Determine the (X, Y) coordinate at the center of the cell enclosing the given text.  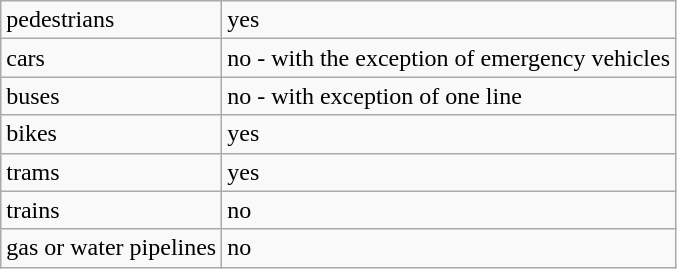
bikes (112, 134)
no - with the exception of emergency vehicles (449, 58)
gas or water pipelines (112, 248)
trams (112, 172)
cars (112, 58)
trains (112, 210)
pedestrians (112, 20)
buses (112, 96)
no - with exception of one line (449, 96)
